Pinpoint the cell where the given text exists, returning its [x, y] midpoint coordinate. 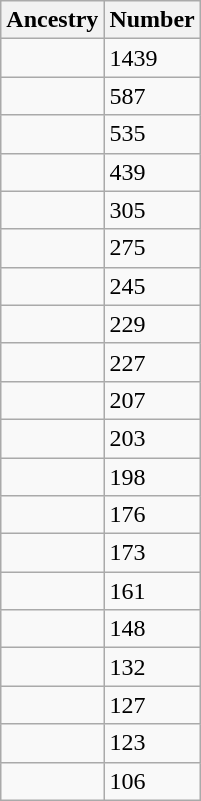
123 [152, 743]
161 [152, 591]
587 [152, 96]
439 [152, 172]
127 [152, 705]
176 [152, 515]
Ancestry [52, 20]
227 [152, 362]
173 [152, 553]
198 [152, 477]
305 [152, 210]
1439 [152, 58]
148 [152, 629]
207 [152, 400]
203 [152, 438]
229 [152, 324]
245 [152, 286]
Number [152, 20]
275 [152, 248]
106 [152, 781]
535 [152, 134]
132 [152, 667]
